For the text-containing cell, return its midpoint in (x, y) coordinate format. 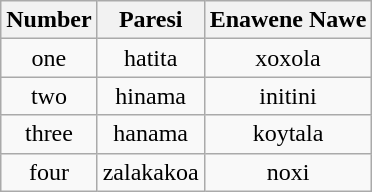
hanama (150, 134)
two (49, 96)
Paresi (150, 20)
zalakakoa (150, 172)
noxi (288, 172)
koytala (288, 134)
Enawene Nawe (288, 20)
xoxola (288, 58)
three (49, 134)
one (49, 58)
Number (49, 20)
initini (288, 96)
hatita (150, 58)
hinama (150, 96)
four (49, 172)
